Locate the cell with the specified text and output its [x, y] center coordinate. 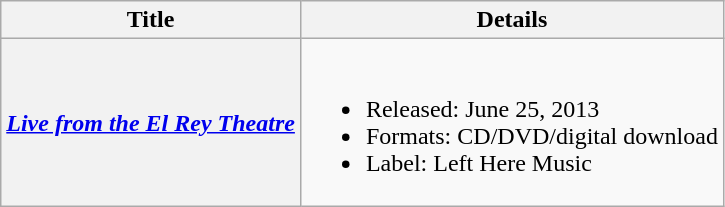
Details [512, 20]
Released: June 25, 2013Formats: CD/DVD/digital downloadLabel: Left Here Music [512, 122]
Title [151, 20]
Live from the El Rey Theatre [151, 122]
